Return the (X, Y) coordinate for the center point of the cell that contains the specified text.  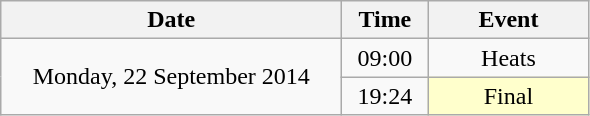
Date (172, 20)
Event (508, 20)
Time (385, 20)
19:24 (385, 96)
Heats (508, 58)
Final (508, 96)
Monday, 22 September 2014 (172, 77)
09:00 (385, 58)
